Find where the given text appears and provide that cell's center as [x, y] coordinate. 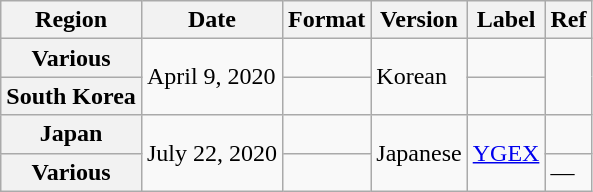
Label [506, 20]
Format [326, 20]
YGEX [506, 153]
South Korea [72, 96]
Korean [419, 77]
Version [419, 20]
April 9, 2020 [212, 77]
Date [212, 20]
Ref [568, 20]
July 22, 2020 [212, 153]
— [568, 172]
Region [72, 20]
Japanese [419, 153]
Japan [72, 134]
